From the cell containing the given text, extract its center point as (x, y) coordinate. 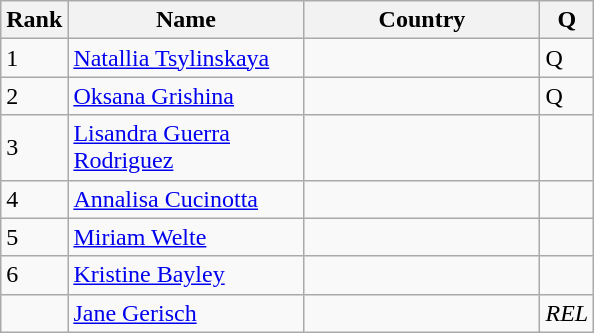
Rank (34, 20)
6 (34, 275)
Natallia Tsylinskaya (186, 58)
Kristine Bayley (186, 275)
Annalisa Cucinotta (186, 199)
Lisandra Guerra Rodriguez (186, 148)
Oksana Grishina (186, 96)
Name (186, 20)
1 (34, 58)
4 (34, 199)
2 (34, 96)
Country (422, 20)
5 (34, 237)
Miriam Welte (186, 237)
3 (34, 148)
Jane Gerisch (186, 313)
REL (567, 313)
